Determine the [x, y] coordinate at the center of the cell enclosing the given text.  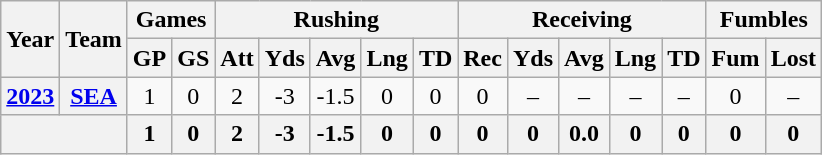
Receiving [582, 20]
Att [237, 58]
Games [170, 20]
Rec [483, 58]
GS [194, 58]
Year [30, 39]
Rushing [336, 20]
0.0 [584, 134]
2023 [30, 96]
GP [149, 58]
SEA [94, 96]
Team [94, 39]
Fum [736, 58]
Fumbles [764, 20]
Lost [793, 58]
